Identify which cell holds the provided text, then report its (X, Y) central coordinate. 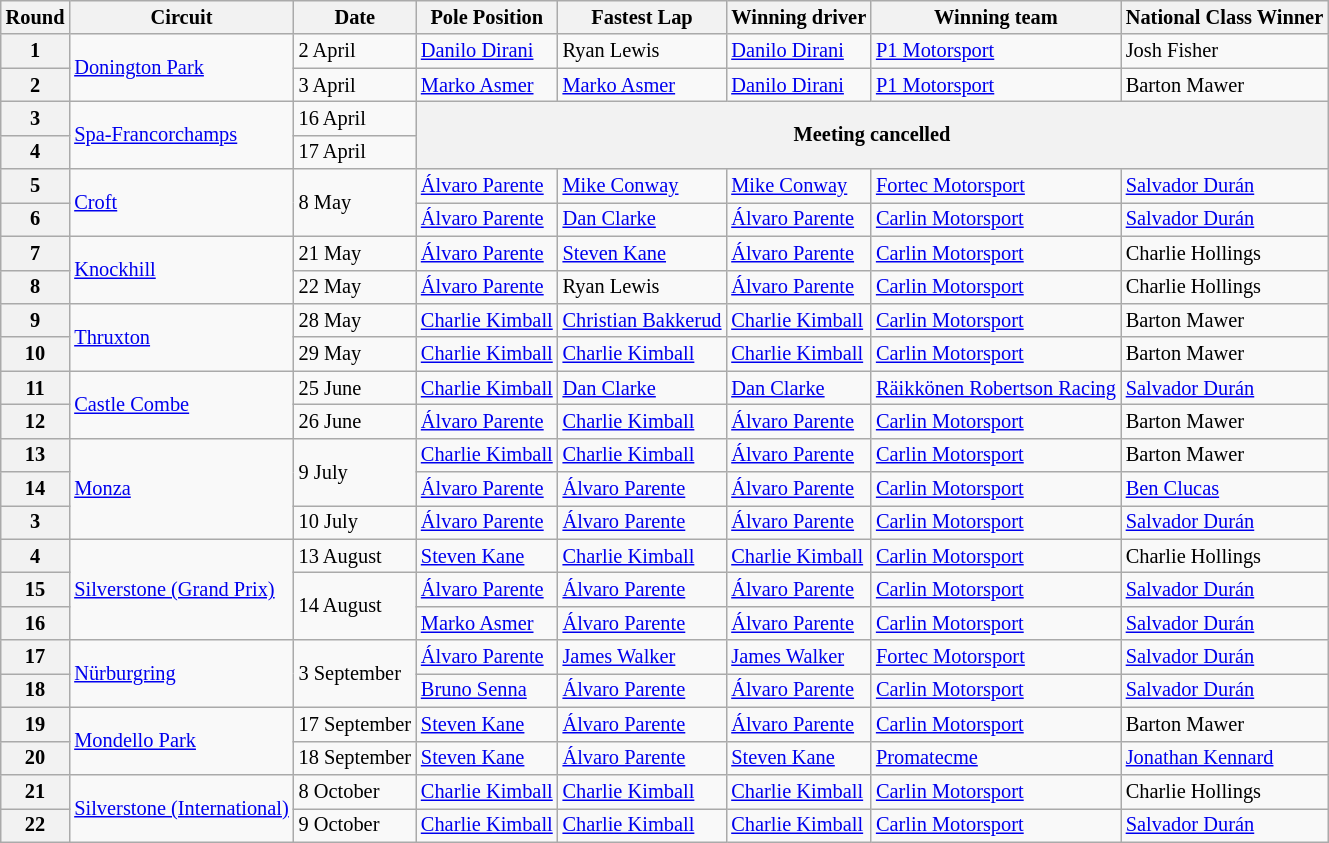
Spa-Francorchamps (181, 134)
29 May (355, 354)
Josh Fisher (1224, 51)
3 April (355, 85)
Circuit (181, 17)
9 (36, 320)
Castle Combe (181, 404)
17 April (355, 152)
16 April (355, 118)
13 August (355, 556)
22 May (355, 287)
Fastest Lap (642, 17)
Winning driver (798, 17)
3 September (355, 674)
12 (36, 421)
10 (36, 354)
Promatecme (996, 758)
15 (36, 589)
13 (36, 455)
Christian Bakkerud (642, 320)
8 October (355, 791)
14 August (355, 606)
Thruxton (181, 336)
28 May (355, 320)
2 (36, 85)
21 May (355, 253)
17 (36, 657)
Pole Position (487, 17)
18 September (355, 758)
5 (36, 186)
22 (36, 825)
Silverstone (International) (181, 808)
Räikkönen Robertson Racing (996, 388)
6 (36, 219)
17 September (355, 724)
Knockhill (181, 270)
14 (36, 489)
16 (36, 623)
Round (36, 17)
Donington Park (181, 68)
9 October (355, 825)
Monza (181, 488)
2 April (355, 51)
19 (36, 724)
8 (36, 287)
Mondello Park (181, 740)
20 (36, 758)
Croft (181, 202)
10 July (355, 522)
Meeting cancelled (872, 134)
8 May (355, 202)
Ben Clucas (1224, 489)
National Class Winner (1224, 17)
21 (36, 791)
Silverstone (Grand Prix) (181, 590)
25 June (355, 388)
11 (36, 388)
Nürburgring (181, 674)
Date (355, 17)
18 (36, 690)
9 July (355, 472)
Jonathan Kennard (1224, 758)
Winning team (996, 17)
26 June (355, 421)
7 (36, 253)
1 (36, 51)
Bruno Senna (487, 690)
